Extract the (X, Y) coordinate from the center of the cell holding the provided text.  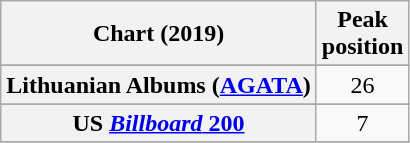
US Billboard 200 (159, 123)
7 (362, 123)
Peak position (362, 34)
Lithuanian Albums (AGATA) (159, 85)
26 (362, 85)
Chart (2019) (159, 34)
